Capture the cell that displays the provided text and extract its [x, y] central coordinate. 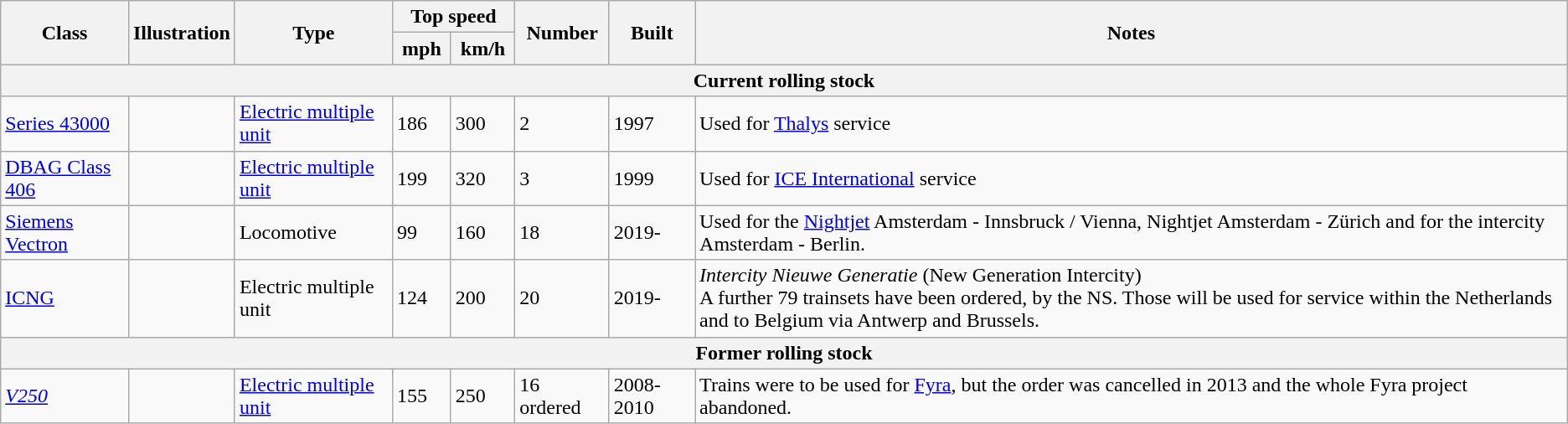
mph [422, 49]
Former rolling stock [784, 353]
km/h [482, 49]
320 [482, 178]
20 [562, 298]
Used for ICE International service [1132, 178]
Class [65, 33]
Illustration [181, 33]
Trains were to be used for Fyra, but the order was cancelled in 2013 and the whole Fyra project abandoned. [1132, 396]
Top speed [454, 17]
300 [482, 124]
3 [562, 178]
200 [482, 298]
18 [562, 233]
160 [482, 233]
99 [422, 233]
Used for the Nightjet Amsterdam - Innsbruck / Vienna, Nightjet Amsterdam - Zürich and for the intercity Amsterdam - Berlin. [1132, 233]
Type [313, 33]
16 ordered [562, 396]
Locomotive [313, 233]
Current rolling stock [784, 80]
199 [422, 178]
1999 [652, 178]
Used for Thalys service [1132, 124]
2008-2010 [652, 396]
250 [482, 396]
Series 43000 [65, 124]
155 [422, 396]
ICNG [65, 298]
V250 [65, 396]
DBAG Class 406 [65, 178]
186 [422, 124]
Siemens Vectron [65, 233]
Built [652, 33]
2 [562, 124]
124 [422, 298]
1997 [652, 124]
Notes [1132, 33]
Number [562, 33]
